Scan for the cell matching the given text and deliver its (X, Y) coordinate at center. 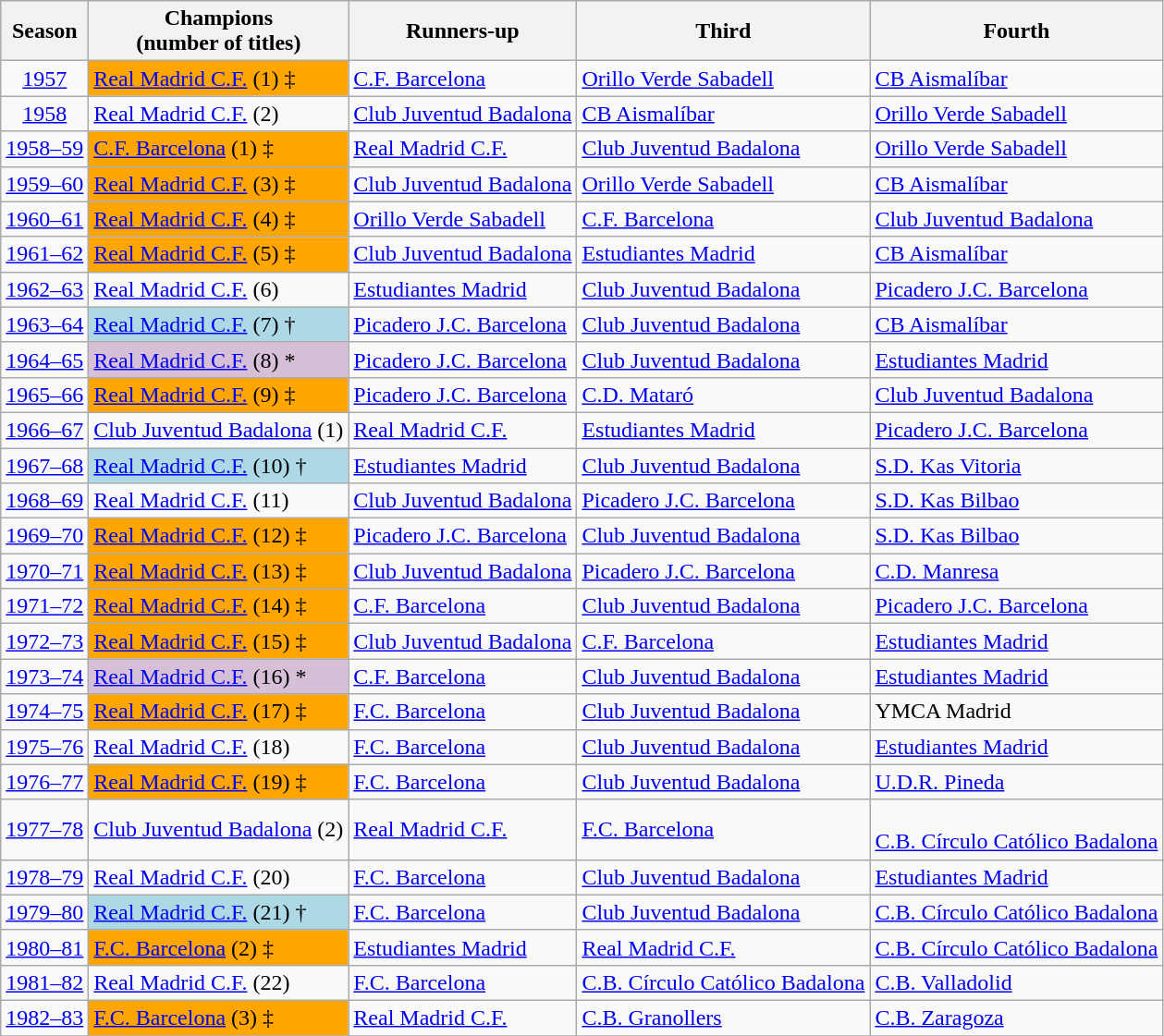
Real Madrid C.F. (17) ‡ (218, 712)
Season (44, 31)
1959–60 (44, 184)
1960–61 (44, 219)
Real Madrid C.F. (2) (218, 114)
F.C. Barcelona (3) ‡ (218, 1018)
Real Madrid C.F. (10) † (218, 465)
1963–64 (44, 324)
Real Madrid C.F. (1) ‡ (218, 79)
Real Madrid C.F. (13) ‡ (218, 571)
Real Madrid C.F. (16) * (218, 676)
Real Madrid C.F. (5) ‡ (218, 254)
1957 (44, 79)
Real Madrid C.F. (6) (218, 289)
Real Madrid C.F. (22) (218, 982)
1966–67 (44, 430)
1962–63 (44, 289)
1958–59 (44, 149)
Real Madrid C.F. (11) (218, 501)
1977–78 (44, 830)
Real Madrid C.F. (19) ‡ (218, 782)
1974–75 (44, 712)
1968–69 (44, 501)
Real Madrid C.F. (4) ‡ (218, 219)
C.B. Valladolid (1017, 982)
Real Madrid C.F. (20) (218, 877)
1972–73 (44, 641)
C.B. Granollers (723, 1018)
1967–68 (44, 465)
C.D. Manresa (1017, 571)
Real Madrid C.F. (3) ‡ (218, 184)
Real Madrid C.F. (21) † (218, 912)
1980–81 (44, 947)
Real Madrid C.F. (7) † (218, 324)
Champions(number of titles) (218, 31)
1982–83 (44, 1018)
1958 (44, 114)
1973–74 (44, 676)
Fourth (1017, 31)
1964–65 (44, 360)
1975–76 (44, 747)
Runners-up (462, 31)
1961–62 (44, 254)
Real Madrid C.F. (8) * (218, 360)
C.D. Mataró (723, 395)
1978–79 (44, 877)
Real Madrid C.F. (9) ‡ (218, 395)
1971–72 (44, 606)
YMCA Madrid (1017, 712)
Third (723, 31)
Real Madrid C.F. (18) (218, 747)
1969–70 (44, 536)
1976–77 (44, 782)
1965–66 (44, 395)
U.D.R. Pineda (1017, 782)
1970–71 (44, 571)
1979–80 (44, 912)
Real Madrid C.F. (12) ‡ (218, 536)
F.C. Barcelona (2) ‡ (218, 947)
Club Juventud Badalona (1) (218, 430)
C.B. Zaragoza (1017, 1018)
Real Madrid C.F. (14) ‡ (218, 606)
Club Juventud Badalona (2) (218, 830)
S.D. Kas Vitoria (1017, 465)
Real Madrid C.F. (15) ‡ (218, 641)
C.F. Barcelona (1) ‡ (218, 149)
1981–82 (44, 982)
